Output the [x, y] coordinate of the center of the cell containing the given text.  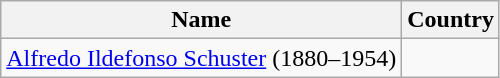
Alfredo Ildefonso Schuster (1880–1954) [202, 58]
Name [202, 20]
Country [451, 20]
